Identify which cell holds the provided text, then report its (x, y) central coordinate. 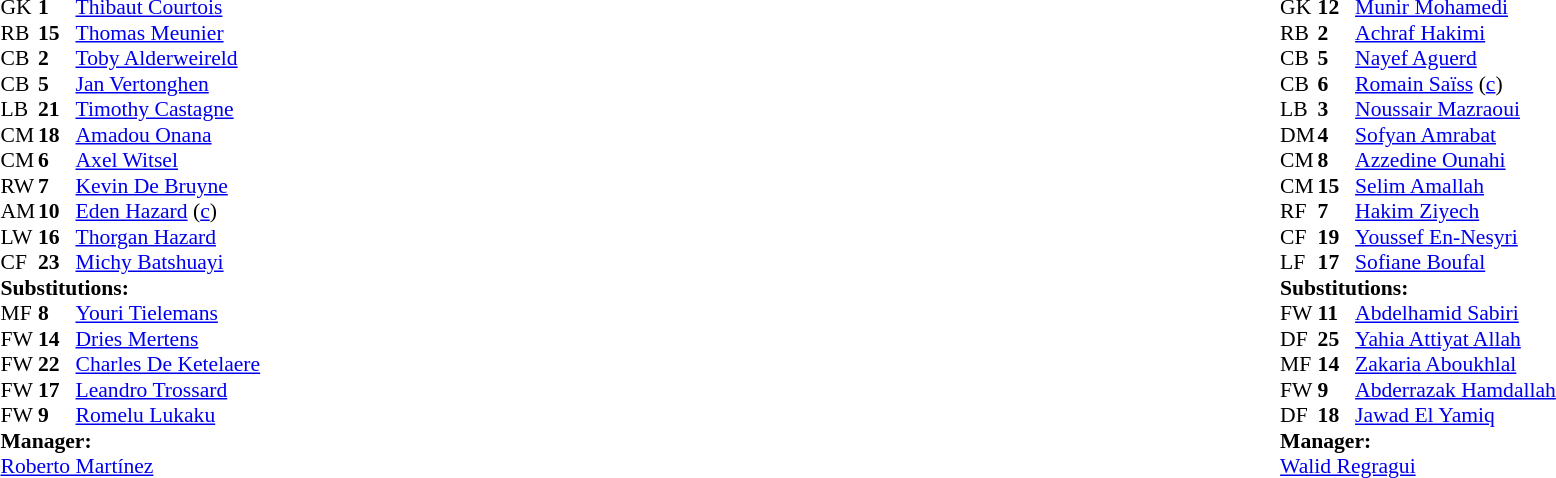
LW (19, 237)
Sofiane Boufal (1456, 263)
Yahia Attiyat Allah (1456, 339)
LF (1299, 263)
Jawad El Yamiq (1456, 415)
10 (57, 211)
Selim Amallah (1456, 186)
Jan Vertonghen (168, 84)
Hakim Ziyech (1456, 211)
25 (1337, 339)
22 (57, 365)
Azzedine Ounahi (1456, 161)
Achraf Hakimi (1456, 33)
Michy Batshuayi (168, 263)
Kevin De Bruyne (168, 186)
19 (1337, 237)
23 (57, 263)
AM (19, 211)
4 (1337, 135)
21 (57, 109)
Timothy Castagne (168, 109)
Zakaria Aboukhlal (1456, 365)
Romain Saïss (c) (1456, 84)
RW (19, 186)
RF (1299, 211)
Abderrazak Hamdallah (1456, 390)
Nayef Aguerd (1456, 59)
Axel Witsel (168, 161)
Noussair Mazraoui (1456, 109)
Sofyan Amrabat (1456, 135)
Leandro Trossard (168, 390)
3 (1337, 109)
Youssef En-Nesyri (1456, 237)
Romelu Lukaku (168, 415)
11 (1337, 313)
Thomas Meunier (168, 33)
Abdelhamid Sabiri (1456, 313)
Toby Alderweireld (168, 59)
Thorgan Hazard (168, 237)
Dries Mertens (168, 339)
DM (1299, 135)
Amadou Onana (168, 135)
Youri Tielemans (168, 313)
16 (57, 237)
Eden Hazard (c) (168, 211)
Charles De Ketelaere (168, 365)
